Extract the [x, y] coordinate from the center of the cell holding the provided text.  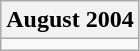
August 2004 [70, 20]
